Return [x, y] of the center of cell containing provided text 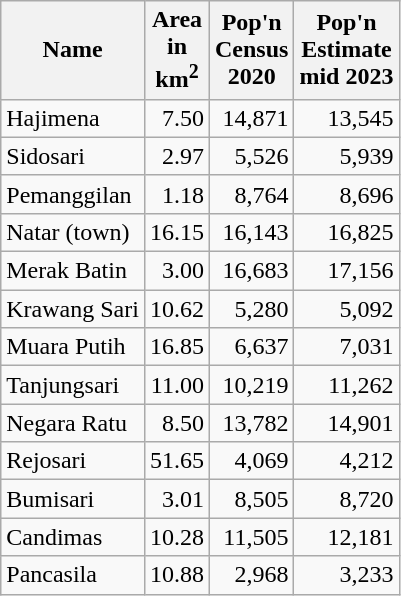
51.65 [176, 461]
7.50 [176, 118]
5,939 [346, 156]
Merak Batin [73, 271]
Hajimena [73, 118]
4,069 [252, 461]
5,280 [252, 309]
8,505 [252, 499]
10.62 [176, 309]
2,968 [252, 575]
8.50 [176, 423]
Name [73, 50]
16,143 [252, 232]
16.85 [176, 347]
13,782 [252, 423]
Krawang Sari [73, 309]
12,181 [346, 537]
1.18 [176, 194]
Natar (town) [73, 232]
Negara Ratu [73, 423]
10.28 [176, 537]
4,212 [346, 461]
10,219 [252, 385]
8,696 [346, 194]
3,233 [346, 575]
Bumisari [73, 499]
11,262 [346, 385]
14,901 [346, 423]
3.00 [176, 271]
Area inkm2 [176, 50]
11,505 [252, 537]
10.88 [176, 575]
17,156 [346, 271]
Rejosari [73, 461]
Pemanggilan [73, 194]
Pop'nCensus2020 [252, 50]
Tanjungsari [73, 385]
5,092 [346, 309]
6,637 [252, 347]
3.01 [176, 499]
Muara Putih [73, 347]
5,526 [252, 156]
8,720 [346, 499]
7,031 [346, 347]
8,764 [252, 194]
Pop'nEstimatemid 2023 [346, 50]
2.97 [176, 156]
16,825 [346, 232]
Candimas [73, 537]
16,683 [252, 271]
16.15 [176, 232]
14,871 [252, 118]
Pancasila [73, 575]
13,545 [346, 118]
Sidosari [73, 156]
11.00 [176, 385]
